Locate the cell with the specified text and output its (x, y) center coordinate. 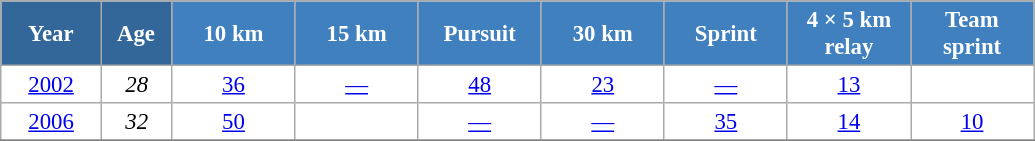
2002 (52, 85)
35 (726, 122)
10 (972, 122)
Team sprint (972, 34)
10 km (234, 34)
13 (848, 85)
2006 (52, 122)
Sprint (726, 34)
36 (234, 85)
4 × 5 km relay (848, 34)
50 (234, 122)
Age (136, 34)
Year (52, 34)
14 (848, 122)
30 km (602, 34)
48 (480, 85)
32 (136, 122)
Pursuit (480, 34)
15 km (356, 34)
23 (602, 85)
28 (136, 85)
